Provide the (x, y) coordinate of the cell's center where the given text is located.  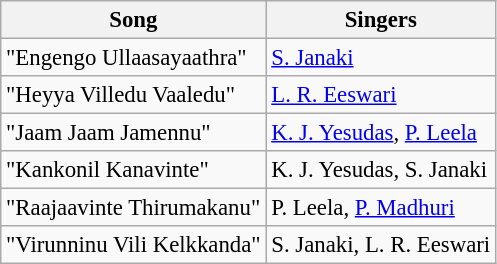
"Kankonil Kanavinte" (134, 170)
"Jaam Jaam Jamennu" (134, 133)
"Heyya Villedu Vaaledu" (134, 95)
Song (134, 20)
"Virunninu Vili Kelkkanda" (134, 245)
Singers (381, 20)
P. Leela, P. Madhuri (381, 208)
K. J. Yesudas, S. Janaki (381, 170)
"Engengo Ullaasayaathra" (134, 58)
S. Janaki (381, 58)
K. J. Yesudas, P. Leela (381, 133)
L. R. Eeswari (381, 95)
S. Janaki, L. R. Eeswari (381, 245)
"Raajaavinte Thirumakanu" (134, 208)
